Return [X, Y] of the center of cell containing provided text 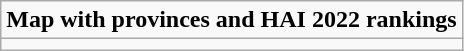
Map with provinces and HAI 2022 rankings [232, 20]
